Determine the (x, y) coordinate at the center of the cell enclosing the given text.  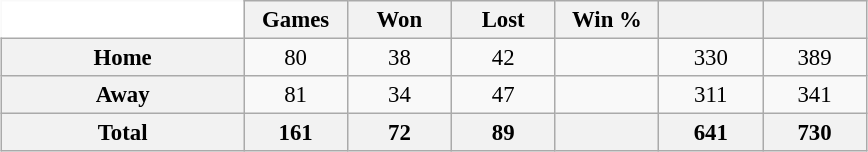
81 (296, 95)
42 (503, 57)
641 (711, 133)
Away (123, 95)
72 (399, 133)
161 (296, 133)
38 (399, 57)
80 (296, 57)
34 (399, 95)
Won (399, 20)
47 (503, 95)
Home (123, 57)
341 (815, 95)
Win % (607, 20)
730 (815, 133)
389 (815, 57)
Games (296, 20)
89 (503, 133)
330 (711, 57)
Lost (503, 20)
311 (711, 95)
Total (123, 133)
